Pinpoint the cell where the given text exists, returning its [x, y] midpoint coordinate. 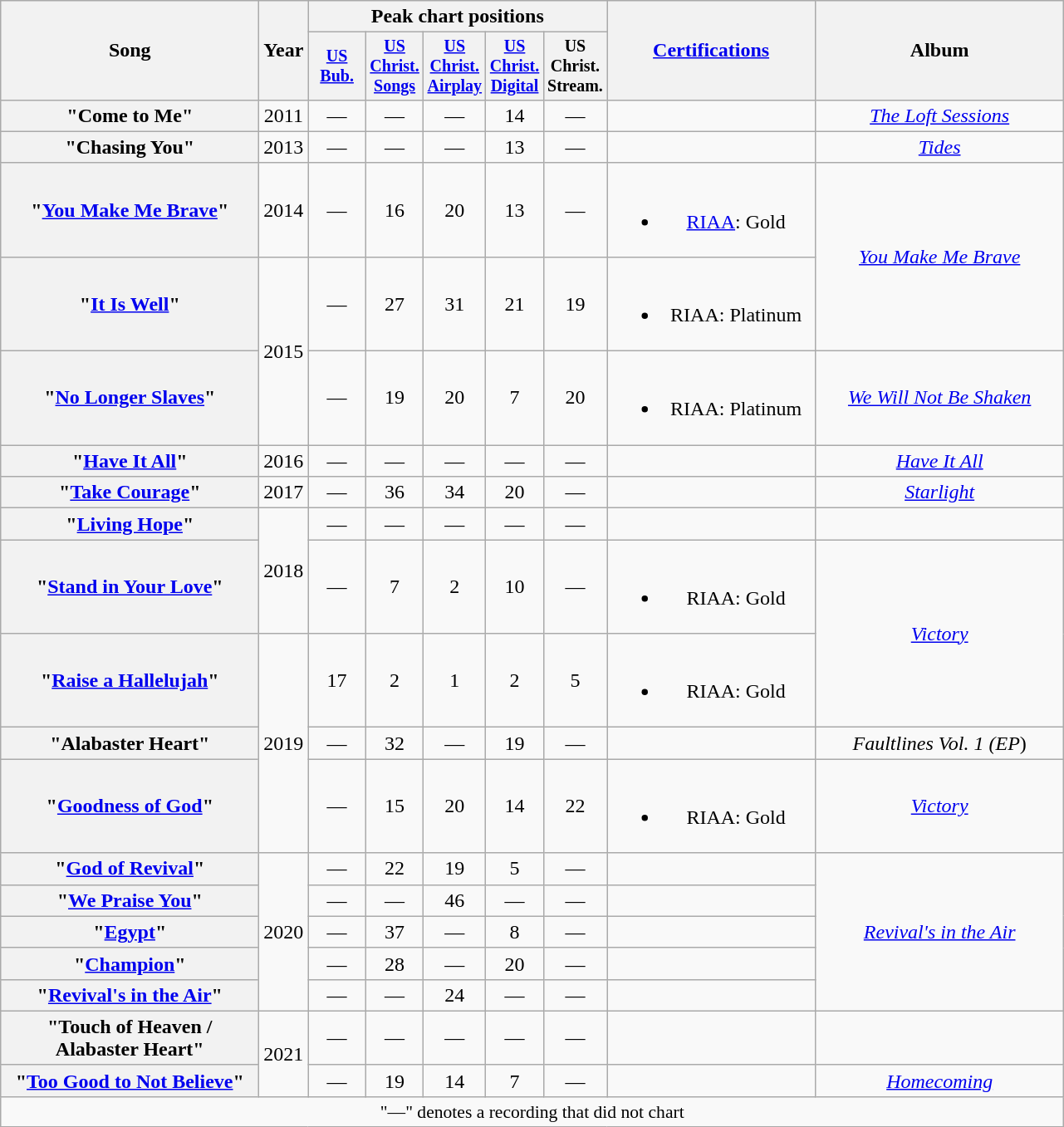
2011 [284, 115]
24 [455, 995]
1 [455, 681]
10 [515, 586]
Faultlines Vol. 1 (EP) [940, 743]
"Too Good to Not Believe" [130, 1080]
USChrist.Stream. [575, 66]
We Will Not Be Shaken [940, 399]
"Revival's in the Air" [130, 995]
"Goodness of God" [130, 806]
32 [394, 743]
USBub. [337, 66]
Album [940, 51]
"Come to Me" [130, 115]
36 [394, 492]
The Loft Sessions [940, 115]
"You Make Me Brave" [130, 209]
2018 [284, 571]
"Take Courage" [130, 492]
Certifications [711, 51]
2019 [284, 743]
34 [455, 492]
"Have It All" [130, 461]
27 [394, 304]
2013 [284, 147]
Peak chart positions [458, 17]
31 [455, 304]
USChrist.Songs [394, 66]
"Alabaster Heart" [130, 743]
"Egypt" [130, 932]
Tides [940, 147]
2015 [284, 350]
2014 [284, 209]
USChrist.Airplay [455, 66]
2017 [284, 492]
21 [515, 304]
Homecoming [940, 1080]
16 [394, 209]
2016 [284, 461]
28 [394, 963]
"Champion" [130, 963]
"It Is Well" [130, 304]
Have It All [940, 461]
Song [130, 51]
15 [394, 806]
"—" denotes a recording that did not chart [532, 1111]
You Make Me Brave [940, 257]
8 [515, 932]
"We Praise You" [130, 900]
"Stand in Your Love" [130, 586]
17 [337, 681]
Year [284, 51]
"Touch of Heaven / Alabaster Heart" [130, 1038]
"Raise a Hallelujah" [130, 681]
"God of Revival" [130, 869]
Revival's in the Air [940, 932]
Starlight [940, 492]
"Chasing You" [130, 147]
USChrist.Digital [515, 66]
2020 [284, 932]
46 [455, 900]
37 [394, 932]
"No Longer Slaves" [130, 399]
2021 [284, 1053]
"Living Hope" [130, 524]
